From the cell containing the given text, extract its center point as (x, y) coordinate. 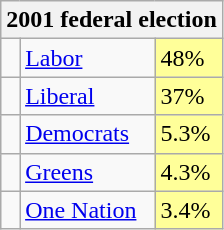
48% (189, 58)
5.3% (189, 134)
37% (189, 96)
2001 federal election (112, 20)
4.3% (189, 172)
One Nation (88, 210)
Greens (88, 172)
Democrats (88, 134)
Labor (88, 58)
Liberal (88, 96)
3.4% (189, 210)
